Output the [x, y] coordinate of the center of the cell containing the given text.  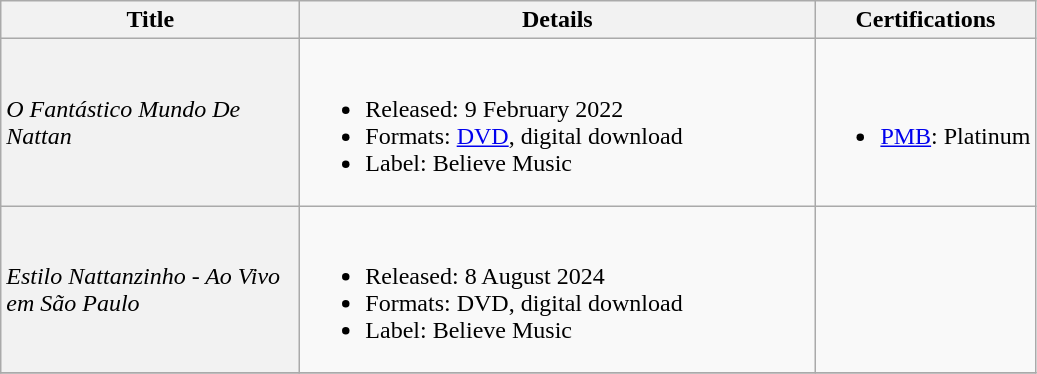
Details [558, 20]
Released: 9 February 2022Formats: DVD, digital downloadLabel: Believe Music [558, 122]
PMB: Platinum [926, 122]
O Fantástico Mundo De Nattan [150, 122]
Released: 8 August 2024Formats: DVD, digital downloadLabel: Believe Music [558, 290]
Estilo Nattanzinho - Ao Vivo em São Paulo [150, 290]
Title [150, 20]
Certifications [926, 20]
